Pinpoint the cell where the given text exists, returning its (X, Y) midpoint coordinate. 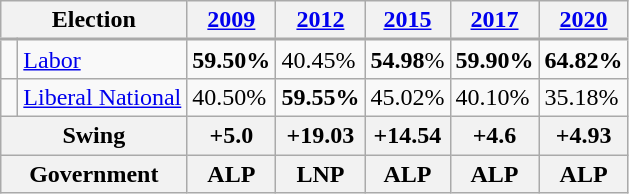
45.02% (408, 97)
+4.6 (494, 135)
+19.03 (320, 135)
40.45% (320, 60)
40.10% (494, 97)
LNP (320, 173)
2017 (494, 20)
2009 (232, 20)
+14.54 (408, 135)
35.18% (584, 97)
Government (94, 173)
2015 (408, 20)
54.98% (408, 60)
Labor (102, 60)
Liberal National (102, 97)
64.82% (584, 60)
+4.93 (584, 135)
59.90% (494, 60)
2020 (584, 20)
2012 (320, 20)
Swing (94, 135)
+5.0 (232, 135)
59.50% (232, 60)
Election (94, 20)
59.55% (320, 97)
40.50% (232, 97)
